Provide the (X, Y) coordinate of the cell's center where the given text is located.  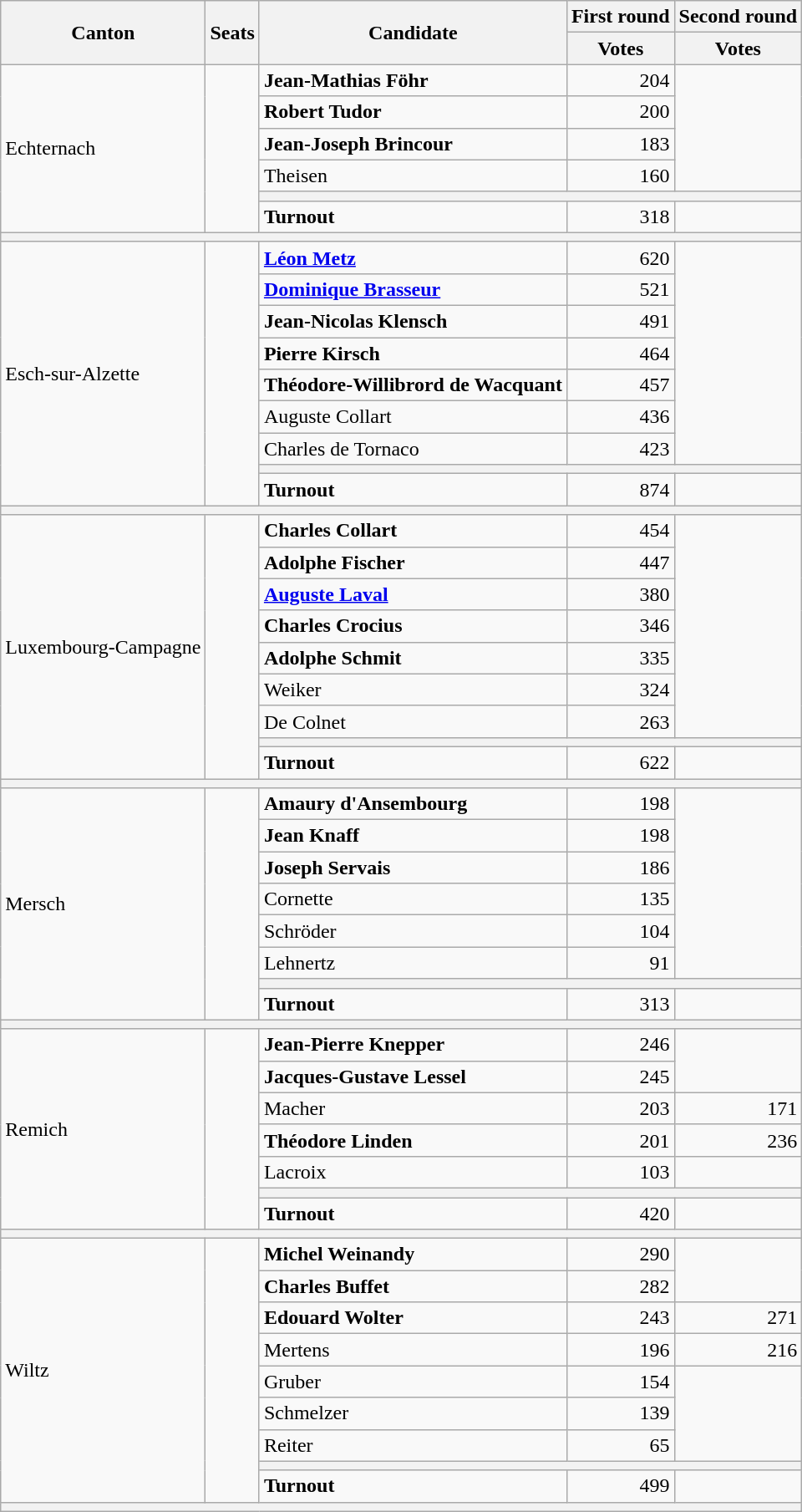
521 (620, 289)
499 (620, 1486)
436 (620, 417)
Charles de Tornaco (413, 449)
91 (620, 963)
103 (620, 1172)
335 (620, 658)
Jean-Nicolas Klensch (413, 321)
65 (620, 1445)
186 (620, 868)
Echternach (104, 149)
Weiker (413, 690)
290 (620, 1255)
Lacroix (413, 1172)
Edouard Wolter (413, 1318)
Charles Crocius (413, 626)
Mersch (104, 904)
Théodore Linden (413, 1140)
Jean-Joseph Brincour (413, 144)
380 (620, 594)
Reiter (413, 1445)
Jean-Mathias Föhr (413, 80)
263 (620, 721)
Charles Collart (413, 531)
236 (739, 1140)
447 (620, 563)
Esch-sur-Alzette (104, 374)
Remich (104, 1128)
154 (620, 1382)
Schmelzer (413, 1413)
201 (620, 1140)
420 (620, 1213)
Cornette (413, 899)
491 (620, 321)
Macher (413, 1108)
620 (620, 257)
245 (620, 1077)
Robert Tudor (413, 112)
271 (739, 1318)
Adolphe Schmit (413, 658)
Dominique Brasseur (413, 289)
423 (620, 449)
622 (620, 762)
139 (620, 1413)
457 (620, 385)
Mertens (413, 1350)
Theisen (413, 176)
Jean Knaff (413, 836)
Jacques-Gustave Lessel (413, 1077)
De Colnet (413, 721)
171 (739, 1108)
Léon Metz (413, 257)
135 (620, 899)
104 (620, 931)
183 (620, 144)
216 (739, 1350)
Luxembourg-Campagne (104, 647)
Candidate (413, 33)
Théodore-Willibrord de Wacquant (413, 385)
Michel Weinandy (413, 1255)
313 (620, 1004)
246 (620, 1045)
Lehnertz (413, 963)
874 (620, 490)
First round (620, 17)
Wiltz (104, 1371)
203 (620, 1108)
318 (620, 216)
200 (620, 112)
Gruber (413, 1382)
Seats (232, 33)
Jean-Pierre Knepper (413, 1045)
324 (620, 690)
Charles Buffet (413, 1286)
Auguste Laval (413, 594)
454 (620, 531)
Amaury d'Ansembourg (413, 804)
204 (620, 80)
243 (620, 1318)
Adolphe Fischer (413, 563)
Pierre Kirsch (413, 354)
Auguste Collart (413, 417)
Joseph Servais (413, 868)
282 (620, 1286)
Schröder (413, 931)
Second round (739, 17)
160 (620, 176)
196 (620, 1350)
Canton (104, 33)
464 (620, 354)
346 (620, 626)
